Return [x, y] of the center of cell containing provided text 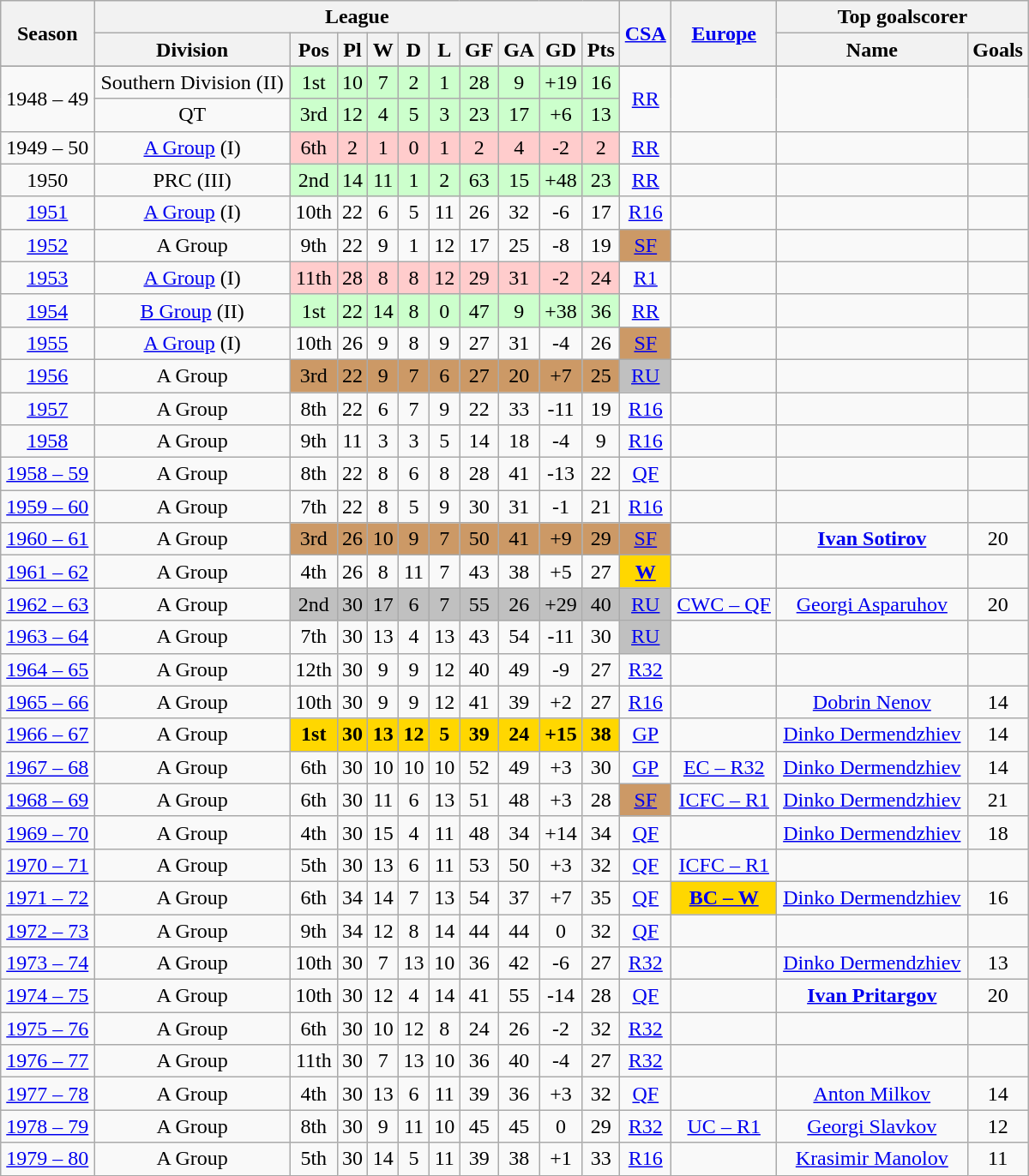
Georgi Slavkov [872, 1126]
53 [478, 865]
1960 – 61 [48, 539]
1959 – 60 [48, 507]
1948 – 49 [48, 99]
1952 [48, 245]
D [414, 50]
1975 – 76 [48, 1029]
47 [478, 310]
PRC (III) [192, 180]
-14 [561, 996]
1972 – 73 [48, 930]
EC – R32 [724, 767]
1971 – 72 [48, 897]
Ivan Sotirov [872, 539]
1961 – 62 [48, 572]
Ivan Pritargov [872, 996]
1970 – 71 [48, 865]
+38 [561, 310]
1968 – 69 [48, 800]
1977 – 78 [48, 1094]
1965 – 66 [48, 702]
Pts [601, 50]
R1 [646, 278]
+1 [561, 1159]
51 [478, 800]
GF [478, 50]
CSA [646, 33]
1966 – 67 [48, 735]
+14 [561, 832]
1962 – 63 [48, 604]
1973 – 74 [48, 963]
+15 [561, 735]
GD [561, 50]
Goals [998, 50]
GA [519, 50]
1958 – 59 [48, 474]
35 [601, 897]
1950 [48, 180]
1958 [48, 441]
1949 – 50 [48, 147]
Europe [724, 33]
-9 [561, 669]
-8 [561, 245]
Pl [352, 50]
+48 [561, 180]
12th [314, 669]
1957 [48, 409]
52 [478, 767]
1978 – 79 [48, 1126]
+5 [561, 572]
1964 – 65 [48, 669]
Top goalscorer [903, 17]
+9 [561, 539]
BC – W [724, 897]
42 [519, 963]
37 [519, 897]
B Group (II) [192, 310]
Season [48, 33]
+6 [561, 115]
UC – R1 [724, 1126]
Anton Milkov [872, 1094]
1954 [48, 310]
1963 – 64 [48, 637]
QT [192, 115]
Southern Division (II) [192, 82]
63 [478, 180]
-13 [561, 474]
1951 [48, 213]
Georgi Asparuhov [872, 604]
Dobrin Nenov [872, 702]
1967 – 68 [48, 767]
1976 – 77 [48, 1061]
+2 [561, 702]
1956 [48, 375]
Name [872, 50]
1955 [48, 343]
1953 [48, 278]
Krasimir Manolov [872, 1159]
L [444, 50]
+29 [561, 604]
League [357, 17]
Pos [314, 50]
Division [192, 50]
+19 [561, 82]
CWC – QF [724, 604]
1969 – 70 [48, 832]
1979 – 80 [48, 1159]
-1 [561, 507]
1974 – 75 [48, 996]
